Detect which cell encompasses the target text, then output its [X, Y] center coordinate. 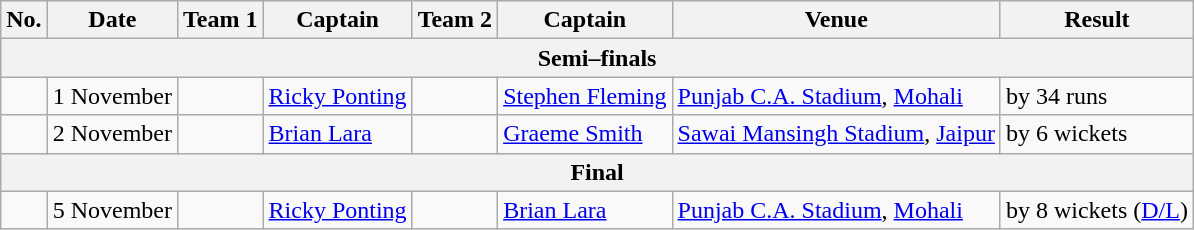
Graeme Smith [585, 134]
by 6 wickets [1096, 134]
Final [598, 172]
Team 1 [221, 20]
Date [112, 20]
by 34 runs [1096, 96]
Venue [836, 20]
2 November [112, 134]
No. [24, 20]
Result [1096, 20]
by 8 wickets (D/L) [1096, 210]
Stephen Fleming [585, 96]
Team 2 [455, 20]
Semi–finals [598, 58]
Sawai Mansingh Stadium, Jaipur [836, 134]
1 November [112, 96]
5 November [112, 210]
